Return the [X, Y] coordinate for the center point of the cell that contains the specified text.  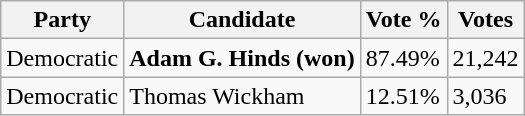
Vote % [404, 20]
12.51% [404, 96]
Thomas Wickham [242, 96]
Votes [486, 20]
Adam G. Hinds (won) [242, 58]
87.49% [404, 58]
3,036 [486, 96]
Candidate [242, 20]
21,242 [486, 58]
Party [62, 20]
